Identify which cell holds the provided text, then report its (x, y) central coordinate. 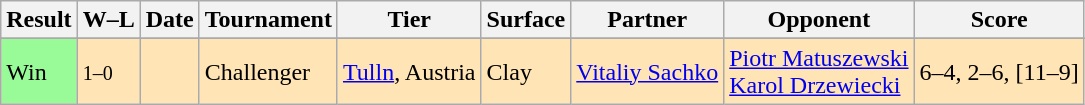
Score (999, 20)
Partner (648, 20)
Tier (409, 20)
Vitaliy Sachko (648, 72)
Challenger (268, 72)
Clay (526, 72)
1–0 (108, 72)
Date (170, 20)
Tournament (268, 20)
W–L (108, 20)
Result (39, 20)
Tulln, Austria (409, 72)
Piotr Matuszewski Karol Drzewiecki (819, 72)
6–4, 2–6, [11–9] (999, 72)
Opponent (819, 20)
Win (39, 72)
Surface (526, 20)
